Find where the given text appears and provide that cell's center as (X, Y) coordinate. 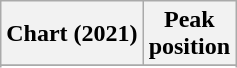
Chart (2021) (72, 34)
Peakposition (189, 34)
